Detect which cell encompasses the target text, then output its (X, Y) center coordinate. 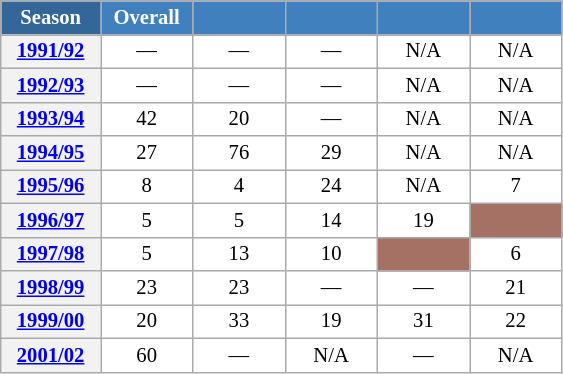
60 (146, 355)
33 (239, 321)
6 (516, 254)
27 (146, 153)
2001/02 (51, 355)
14 (331, 220)
1998/99 (51, 287)
1997/98 (51, 254)
1992/93 (51, 85)
31 (423, 321)
1991/92 (51, 51)
1994/95 (51, 153)
7 (516, 186)
13 (239, 254)
21 (516, 287)
8 (146, 186)
1993/94 (51, 119)
1996/97 (51, 220)
10 (331, 254)
29 (331, 153)
42 (146, 119)
Season (51, 17)
Overall (146, 17)
76 (239, 153)
4 (239, 186)
1995/96 (51, 186)
1999/00 (51, 321)
22 (516, 321)
24 (331, 186)
